Detect which cell encompasses the target text, then output its [x, y] center coordinate. 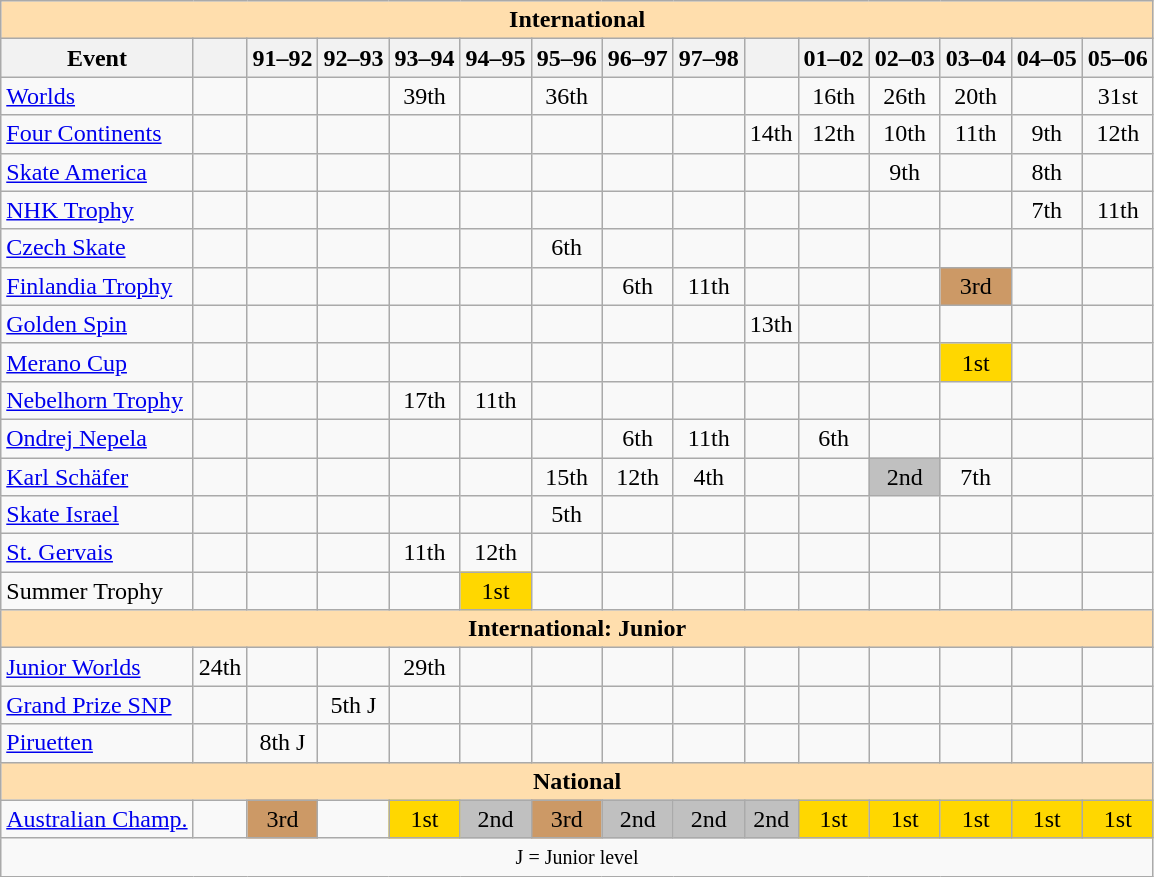
91–92 [282, 58]
Junior Worlds [97, 667]
Four Continents [97, 134]
01–02 [834, 58]
17th [424, 400]
31st [1118, 96]
14th [771, 134]
20th [976, 96]
8th J [282, 743]
Golden Spin [97, 324]
J = Junior level [578, 857]
Skate Israel [97, 515]
International [578, 20]
03–04 [976, 58]
5th [566, 515]
05–06 [1118, 58]
National [578, 781]
Piruetten [97, 743]
97–98 [708, 58]
Karl Schäfer [97, 477]
Grand Prize SNP [97, 705]
16th [834, 96]
Merano Cup [97, 362]
4th [708, 477]
8th [1046, 172]
93–94 [424, 58]
Nebelhorn Trophy [97, 400]
04–05 [1046, 58]
St. Gervais [97, 553]
02–03 [904, 58]
95–96 [566, 58]
Worlds [97, 96]
94–95 [496, 58]
International: Junior [578, 629]
NHK Trophy [97, 210]
96–97 [638, 58]
Skate America [97, 172]
Event [97, 58]
15th [566, 477]
Ondrej Nepela [97, 438]
39th [424, 96]
Summer Trophy [97, 591]
92–93 [354, 58]
24th [220, 667]
36th [566, 96]
5th J [354, 705]
Finlandia Trophy [97, 286]
13th [771, 324]
10th [904, 134]
Czech Skate [97, 248]
29th [424, 667]
26th [904, 96]
Australian Champ. [97, 819]
